Find where the given text appears and provide that cell's center as (x, y) coordinate. 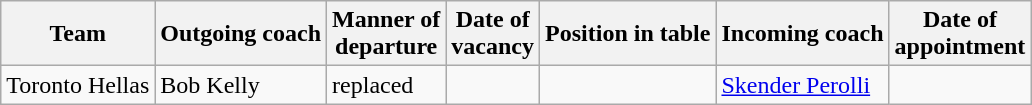
Outgoing coach (241, 34)
Toronto Hellas (78, 85)
Manner of departure (386, 34)
Team (78, 34)
Date of appointment (960, 34)
Skender Perolli (802, 85)
Position in table (628, 34)
replaced (386, 85)
Date of vacancy (493, 34)
Incoming coach (802, 34)
Bob Kelly (241, 85)
